Return the (X, Y) coordinate for the center point of the cell that contains the specified text.  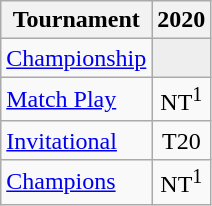
2020 (182, 20)
Tournament (76, 20)
Match Play (76, 100)
Championship (76, 58)
T20 (182, 140)
Invitational (76, 140)
Champions (76, 182)
